Extract the (x, y) coordinate from the center of the cell holding the provided text.  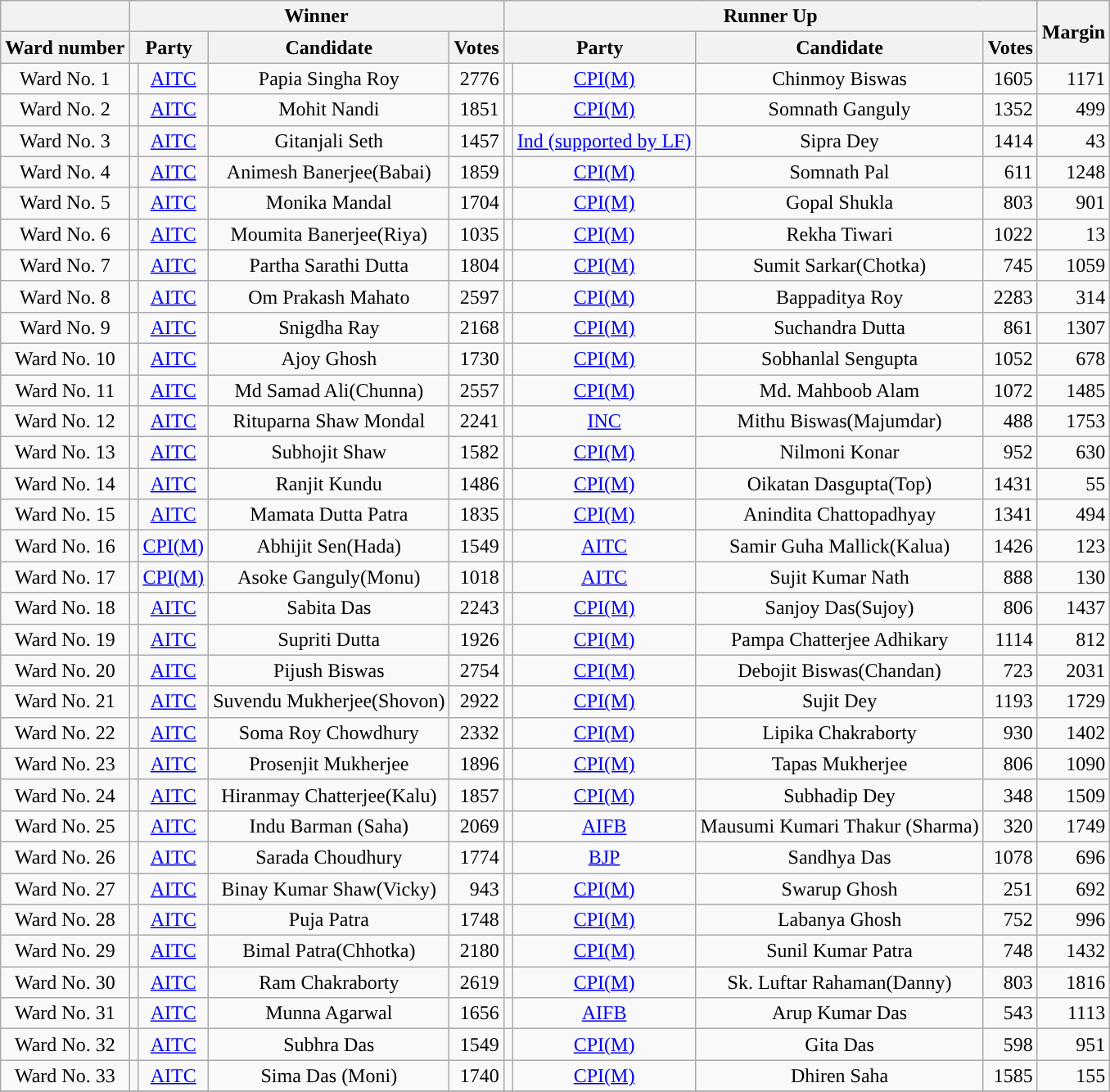
Arup Kumar Das (840, 1013)
752 (1010, 920)
Margin (1073, 32)
2168 (476, 327)
2241 (476, 422)
1414 (1010, 141)
Soma Roy Chowdhury (329, 733)
13 (1073, 234)
Asoke Ganguly(Monu) (329, 577)
1816 (1073, 982)
1052 (1010, 359)
Sarada Choudhury (329, 857)
Subhadip Dey (840, 795)
Ward No. 18 (65, 608)
Hiranmay Chatterjee(Kalu) (329, 795)
2619 (476, 982)
Animesh Banerjee(Babai) (329, 172)
Ward No. 21 (65, 702)
Ward number (65, 47)
Suchandra Dutta (840, 327)
Md. Mahboob Alam (840, 390)
1090 (1073, 764)
1753 (1073, 422)
2597 (476, 296)
1857 (476, 795)
Papia Singha Roy (329, 79)
1896 (476, 764)
1509 (1073, 795)
494 (1073, 515)
Prosenjit Mukherjee (329, 764)
Lipika Chakraborty (840, 733)
1926 (476, 639)
INC (604, 422)
Ward No. 33 (65, 1076)
Ram Chakraborty (329, 982)
Ward No. 11 (65, 390)
2754 (476, 670)
1457 (476, 141)
Ward No. 4 (65, 172)
1582 (476, 453)
812 (1073, 639)
2557 (476, 390)
Ward No. 10 (65, 359)
1114 (1010, 639)
2243 (476, 608)
130 (1073, 577)
Ward No. 8 (65, 296)
Mohit Nandi (329, 110)
Abhijit Sen(Hada) (329, 546)
Dhiren Saha (840, 1076)
1804 (476, 265)
Ward No. 6 (65, 234)
888 (1010, 577)
Sunil Kumar Patra (840, 951)
1248 (1073, 172)
Ward No. 7 (65, 265)
Ward No. 29 (65, 951)
1352 (1010, 110)
Ward No. 5 (65, 203)
1341 (1010, 515)
930 (1010, 733)
1748 (476, 920)
Ward No. 23 (65, 764)
Ward No. 2 (65, 110)
Debojit Biswas(Chandan) (840, 670)
1072 (1010, 390)
Ward No. 9 (65, 327)
1851 (476, 110)
1859 (476, 172)
Ind (supported by LF) (604, 141)
Rekha Tiwari (840, 234)
Ward No. 32 (65, 1045)
Sujit Kumar Nath (840, 577)
2180 (476, 951)
Ward No. 14 (65, 484)
Somnath Pal (840, 172)
43 (1073, 141)
748 (1010, 951)
Moumita Banerjee(Riya) (329, 234)
Sujit Dey (840, 702)
Mithu Biswas(Majumdar) (840, 422)
Monika Mandal (329, 203)
Partha Sarathi Dutta (329, 265)
Supriti Dutta (329, 639)
Mausumi Kumari Thakur (Sharma) (840, 826)
2776 (476, 79)
2069 (476, 826)
630 (1073, 453)
598 (1010, 1045)
1774 (476, 857)
Ward No. 25 (65, 826)
Sumit Sarkar(Chotka) (840, 265)
Sima Das (Moni) (329, 1076)
696 (1073, 857)
996 (1073, 920)
1193 (1010, 702)
320 (1010, 826)
Ward No. 3 (65, 141)
Suvendu Mukherjee(Shovon) (329, 702)
Somnath Ganguly (840, 110)
BJP (604, 857)
Sandhya Das (840, 857)
1018 (476, 577)
901 (1073, 203)
861 (1010, 327)
Sk. Luftar Rahaman(Danny) (840, 982)
678 (1073, 359)
1749 (1073, 826)
Ward No. 27 (65, 888)
Tapas Mukherjee (840, 764)
1078 (1010, 857)
1585 (1010, 1076)
Ward No. 19 (65, 639)
Ajoy Ghosh (329, 359)
Gopal Shukla (840, 203)
2922 (476, 702)
Pampa Chatterjee Adhikary (840, 639)
55 (1073, 484)
Bimal Patra(Chhotka) (329, 951)
Indu Barman (Saha) (329, 826)
1730 (476, 359)
Runner Up (770, 16)
1426 (1010, 546)
Ranjit Kundu (329, 484)
348 (1010, 795)
723 (1010, 670)
543 (1010, 1013)
Ward No. 16 (65, 546)
1022 (1010, 234)
611 (1010, 172)
Samir Guha Mallick(Kalua) (840, 546)
Pijush Biswas (329, 670)
745 (1010, 265)
488 (1010, 422)
Labanya Ghosh (840, 920)
155 (1073, 1076)
951 (1073, 1045)
Rituparna Shaw Mondal (329, 422)
1059 (1073, 265)
499 (1073, 110)
Ward No. 31 (65, 1013)
Bappaditya Roy (840, 296)
Ward No. 30 (65, 982)
2283 (1010, 296)
2332 (476, 733)
952 (1010, 453)
Swarup Ghosh (840, 888)
Anindita Chattopadhyay (840, 515)
1656 (476, 1013)
943 (476, 888)
Snigdha Ray (329, 327)
1485 (1073, 390)
1432 (1073, 951)
692 (1073, 888)
1704 (476, 203)
Md Samad Ali(Chunna) (329, 390)
314 (1073, 296)
Sipra Dey (840, 141)
Ward No. 20 (65, 670)
Subhra Das (329, 1045)
Ward No. 15 (65, 515)
Subhojit Shaw (329, 453)
Winner (316, 16)
1729 (1073, 702)
123 (1073, 546)
Binay Kumar Shaw(Vicky) (329, 888)
Sobhanlal Sengupta (840, 359)
Chinmoy Biswas (840, 79)
1035 (476, 234)
Ward No. 17 (65, 577)
1835 (476, 515)
Munna Agarwal (329, 1013)
Ward No. 22 (65, 733)
1486 (476, 484)
1171 (1073, 79)
1113 (1073, 1013)
Ward No. 26 (65, 857)
Gita Das (840, 1045)
Ward No. 28 (65, 920)
Ward No. 12 (65, 422)
Ward No. 1 (65, 79)
1740 (476, 1076)
Mamata Dutta Patra (329, 515)
251 (1010, 888)
Puja Patra (329, 920)
Ward No. 24 (65, 795)
Sanjoy Das(Sujoy) (840, 608)
Om Prakash Mahato (329, 296)
1431 (1010, 484)
Sabita Das (329, 608)
1402 (1073, 733)
Nilmoni Konar (840, 453)
2031 (1073, 670)
1605 (1010, 79)
1437 (1073, 608)
Oikatan Dasgupta(Top) (840, 484)
Gitanjali Seth (329, 141)
Ward No. 13 (65, 453)
1307 (1073, 327)
